Search for the cell housing the specified text and yield its [x, y] center coordinate. 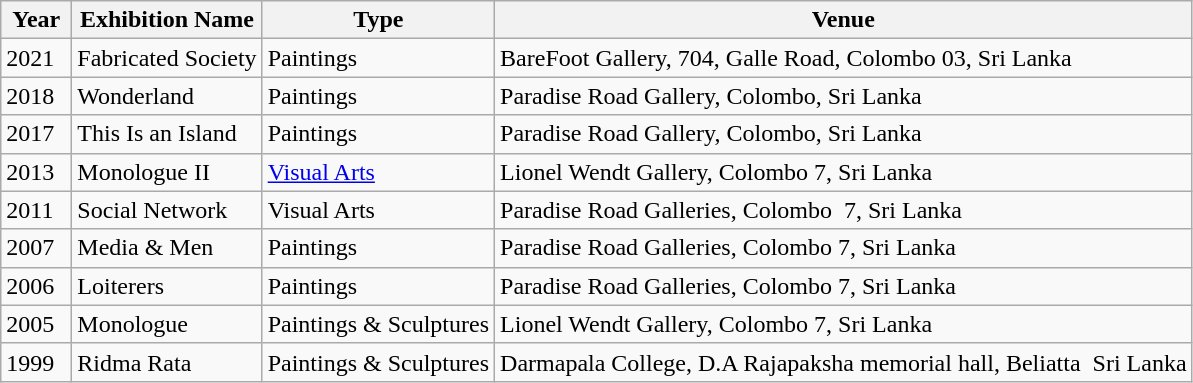
Type [378, 20]
Venue [844, 20]
Monologue [167, 324]
2013 [36, 172]
Ridma Rata [167, 362]
Loiterers [167, 286]
1999 [36, 362]
2006 [36, 286]
2021 [36, 58]
BareFoot Gallery, 704, Galle Road, Colombo 03, Sri Lanka [844, 58]
Media & Men [167, 248]
2011 [36, 210]
Exhibition Name [167, 20]
Darmapala College, D.A Rajapaksha memorial hall, Beliatta Sri Lanka [844, 362]
This Is an Island [167, 134]
Fabricated Society [167, 58]
Year [36, 20]
Wonderland [167, 96]
2018 [36, 96]
2017 [36, 134]
2007 [36, 248]
2005 [36, 324]
Social Network [167, 210]
Monologue II [167, 172]
